Identify which cell holds the provided text, then report its [X, Y] central coordinate. 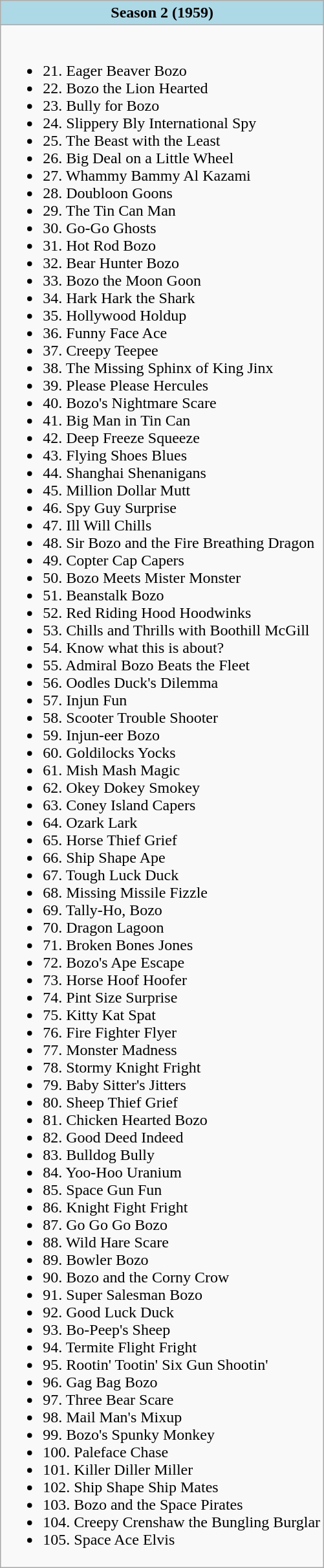
Season 2 (1959) [162, 13]
